Search for the cell housing the specified text and yield its [x, y] center coordinate. 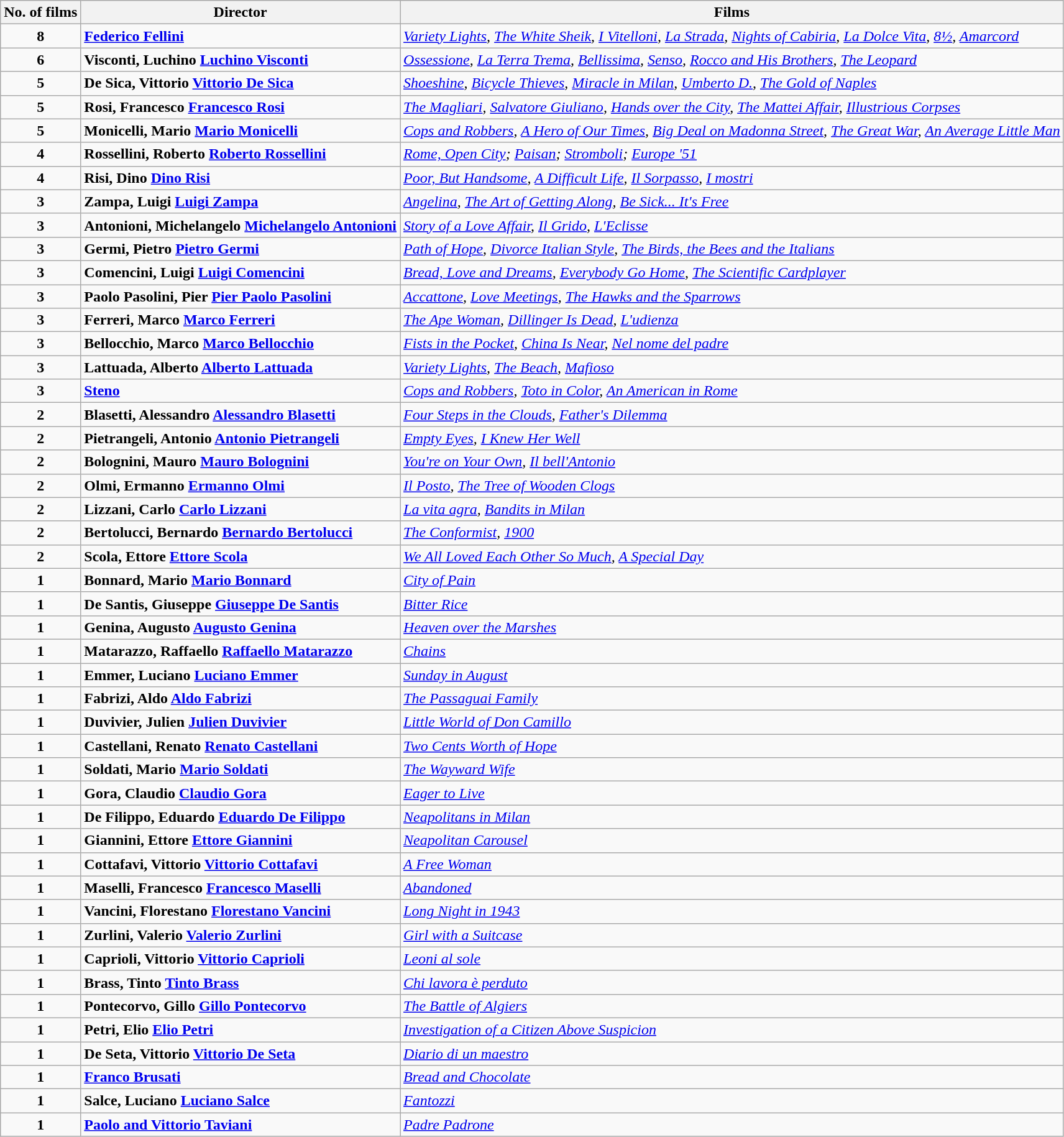
Duvivier, Julien Julien Duvivier [241, 722]
The Conformist, 1900 [732, 533]
The Ape Woman, Dillinger Is Dead, L'udienza [732, 320]
Neapolitan Carousel [732, 840]
Bitter Rice [732, 604]
Fabrizi, Aldo Aldo Fabrizi [241, 699]
Path of Hope, Divorce Italian Style, The Birds, the Bees and the Italians [732, 249]
Investigation of a Citizen Above Suspicion [732, 1029]
Franco Brusati [241, 1077]
Films [732, 12]
Two Cents Worth of Hope [732, 746]
Vancini, Florestano Florestano Vancini [241, 911]
Empty Eyes, I Knew Her Well [732, 438]
Gora, Claudio Claudio Gora [241, 793]
Risi, Dino Dino Risi [241, 178]
Pietrangeli, Antonio Antonio Pietrangeli [241, 438]
Four Steps in the Clouds, Father's Dilemma [732, 415]
No. of films [41, 12]
Accattone, Love Meetings, The Hawks and the Sparrows [732, 297]
De Filippo, Eduardo Eduardo De Filippo [241, 817]
Eager to Live [732, 793]
Petri, Elio Elio Petri [241, 1029]
Caprioli, Vittorio Vittorio Caprioli [241, 959]
Abandoned [732, 888]
Scola, Ettore Ettore Scola [241, 556]
Poor, But Handsome, A Difficult Life, Il Sorpasso, I mostri [732, 178]
Pontecorvo, Gillo Gillo Pontecorvo [241, 1006]
Monicelli, Mario Mario Monicelli [241, 131]
Federico Fellini [241, 36]
Fists in the Pocket, China Is Near, Nel nome del padre [732, 344]
The Wayward Wife [732, 770]
Visconti, Luchino Luchino Visconti [241, 60]
Giannini, Ettore Ettore Giannini [241, 840]
City of Pain [732, 580]
Rosi, Francesco Francesco Rosi [241, 107]
Little World of Don Camillo [732, 722]
Director [241, 12]
Bread, Love and Dreams, Everybody Go Home, The Scientific Cardplayer [732, 272]
Chains [732, 651]
Fantozzi [732, 1101]
Chi lavora è perduto [732, 982]
Maselli, Francesco Francesco Maselli [241, 888]
The Magliari, Salvatore Giuliano, Hands over the City, The Mattei Affair, Illustrious Corpses [732, 107]
Paolo Pasolini, Pier Pier Paolo Pasolini [241, 297]
De Seta, Vittorio Vittorio De Seta [241, 1054]
Long Night in 1943 [732, 911]
Heaven over the Marshes [732, 627]
Variety Lights, The White Sheik, I Vitelloni, La Strada, Nights of Cabiria, La Dolce Vita, 8½, Amarcord [732, 36]
Variety Lights, The Beach, Mafioso [732, 367]
Angelina, The Art of Getting Along, Be Sick... It's Free [732, 201]
Zampa, Luigi Luigi Zampa [241, 201]
Matarazzo, Raffaello Raffaello Matarazzo [241, 651]
Leoni al sole [732, 959]
Padre Padrone [732, 1125]
We All Loved Each Other So Much, A Special Day [732, 556]
Diario di un maestro [732, 1054]
Soldati, Mario Mario Soldati [241, 770]
Lattuada, Alberto Alberto Lattuada [241, 367]
De Sica, Vittorio Vittorio De Sica [241, 83]
A Free Woman [732, 864]
Shoeshine, Bicycle Thieves, Miracle in Milan, Umberto D., The Gold of Naples [732, 83]
Steno [241, 391]
Cops and Robbers, A Hero of Our Times, Big Deal on Madonna Street, The Great War, An Average Little Man [732, 131]
Antonioni, Michelangelo Michelangelo Antonioni [241, 225]
Cops and Robbers, Toto in Color, An American in Rome [732, 391]
Il Posto, The Tree of Wooden Clogs [732, 486]
Comencini, Luigi Luigi Comencini [241, 272]
Bonnard, Mario Mario Bonnard [241, 580]
Bolognini, Mauro Mauro Bolognini [241, 462]
Zurlini, Valerio Valerio Zurlini [241, 935]
The Battle of Algiers [732, 1006]
Germi, Pietro Pietro Germi [241, 249]
Cottafavi, Vittorio Vittorio Cottafavi [241, 864]
The Passaguai Family [732, 699]
Sunday in August [732, 674]
Bertolucci, Bernardo Bernardo Bertolucci [241, 533]
Neapolitans in Milan [732, 817]
Story of a Love Affair, Il Grido, L'Eclisse [732, 225]
Ossessione, La Terra Trema, Bellissima, Senso, Rocco and His Brothers, The Leopard [732, 60]
You're on Your Own, Il bell'Antonio [732, 462]
De Santis, Giuseppe Giuseppe De Santis [241, 604]
Ferreri, Marco Marco Ferreri [241, 320]
Bread and Chocolate [732, 1077]
Castellani, Renato Renato Castellani [241, 746]
Rome, Open City; Paisan; Stromboli; Europe '51 [732, 154]
Genina, Augusto Augusto Genina [241, 627]
Rossellini, Roberto Roberto Rossellini [241, 154]
Bellocchio, Marco Marco Bellocchio [241, 344]
Emmer, Luciano Luciano Emmer [241, 674]
6 [41, 60]
8 [41, 36]
Olmi, Ermanno Ermanno Olmi [241, 486]
Blasetti, Alessandro Alessandro Blasetti [241, 415]
Girl with a Suitcase [732, 935]
Salce, Luciano Luciano Salce [241, 1101]
Brass, Tinto Tinto Brass [241, 982]
Lizzani, Carlo Carlo Lizzani [241, 509]
La vita agra, Bandits in Milan [732, 509]
Paolo and Vittorio Taviani [241, 1125]
